For the text-containing cell, return its midpoint in [x, y] coordinate format. 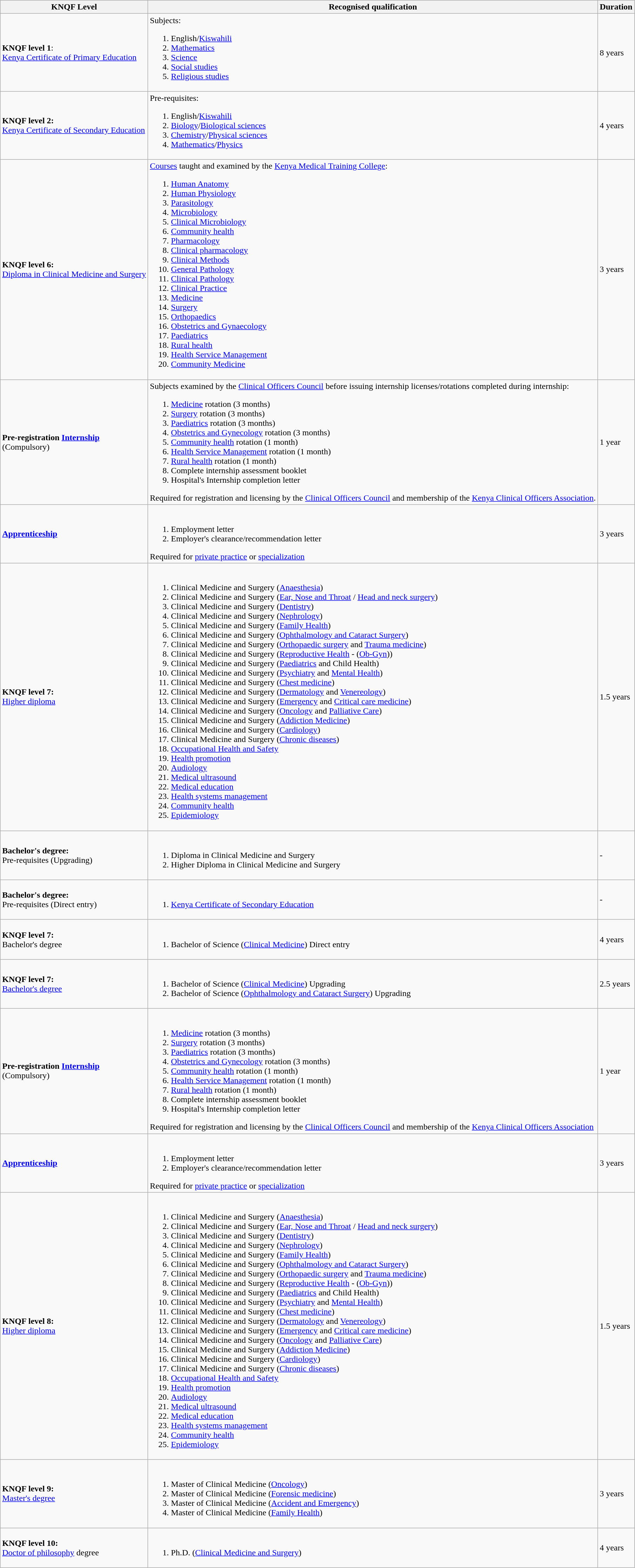
2.5 years [616, 984]
Duration [616, 7]
Bachelor of Science (Clinical Medicine) Direct entry [373, 939]
KNQF level 10: Doctor of philosophy degree [74, 1548]
Ph.D. (Clinical Medicine and Surgery) [373, 1548]
KNQF level 2: Kenya Certificate of Secondary Education [74, 125]
KNQF level 9: Master's degree [74, 1494]
Bachelor's degree: Pre-requisites (Direct entry) [74, 899]
8 years [616, 53]
Kenya Certificate of Secondary Education [373, 899]
KNQF Level [74, 7]
Bachelor of Science (Clinical Medicine) UpgradingBachelor of Science (Ophthalmology and Cataract Surgery) Upgrading [373, 984]
Recognised qualification [373, 7]
KNQF level 1: Kenya Certificate of Primary Education [74, 53]
Subjects:English/KiswahiliMathematicsScienceSocial studiesReligious studies [373, 53]
KNQF level 8: Higher diploma [74, 1326]
KNQF level 7: Higher diploma [74, 697]
Bachelor's degree: Pre-requisites (Upgrading) [74, 855]
KNQF level 6: Diploma in Clinical Medicine and Surgery [74, 269]
Pre-requisites:English/KiswahiliBiology/Biological sciencesChemistry/Physical sciencesMathematics/Physics [373, 125]
Diploma in Clinical Medicine and SurgeryHigher Diploma in Clinical Medicine and Surgery [373, 855]
